For the text-containing cell, return its midpoint in [X, Y] coordinate format. 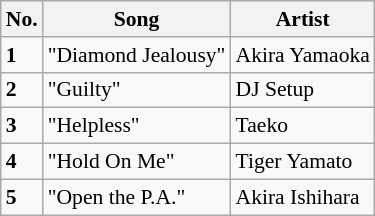
5 [22, 197]
"Diamond Jealousy" [137, 55]
"Helpless" [137, 126]
Akira Yamaoka [302, 55]
"Open the P.A." [137, 197]
3 [22, 126]
4 [22, 162]
1 [22, 55]
No. [22, 19]
"Guilty" [137, 90]
"Hold On Me" [137, 162]
Taeko [302, 126]
DJ Setup [302, 90]
Akira Ishihara [302, 197]
Tiger Yamato [302, 162]
Song [137, 19]
Artist [302, 19]
2 [22, 90]
